Search for the cell housing the specified text and yield its [x, y] center coordinate. 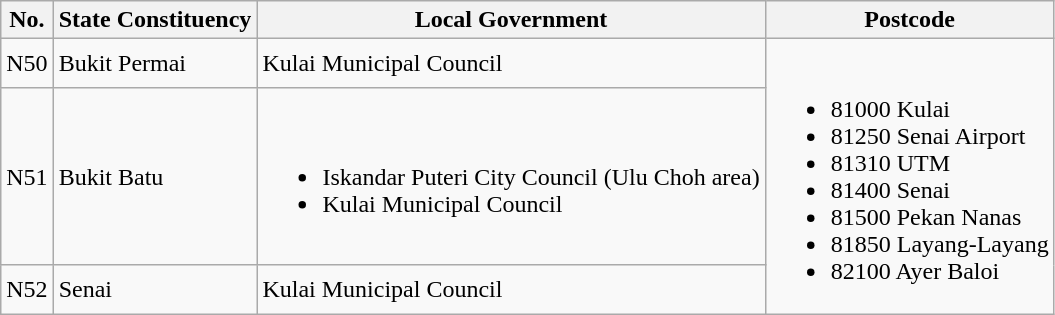
Senai [155, 289]
Bukit Batu [155, 176]
N50 [27, 63]
81000 Kulai81250 Senai Airport81310 UTM81400 Senai81500 Pekan Nanas81850 Layang-Layang82100 Ayer Baloi [910, 176]
Iskandar Puteri City Council (Ulu Choh area)Kulai Municipal Council [511, 176]
Postcode [910, 20]
N52 [27, 289]
Local Government [511, 20]
N51 [27, 176]
Bukit Permai [155, 63]
No. [27, 20]
State Constituency [155, 20]
